For the text-containing cell, return its midpoint in (x, y) coordinate format. 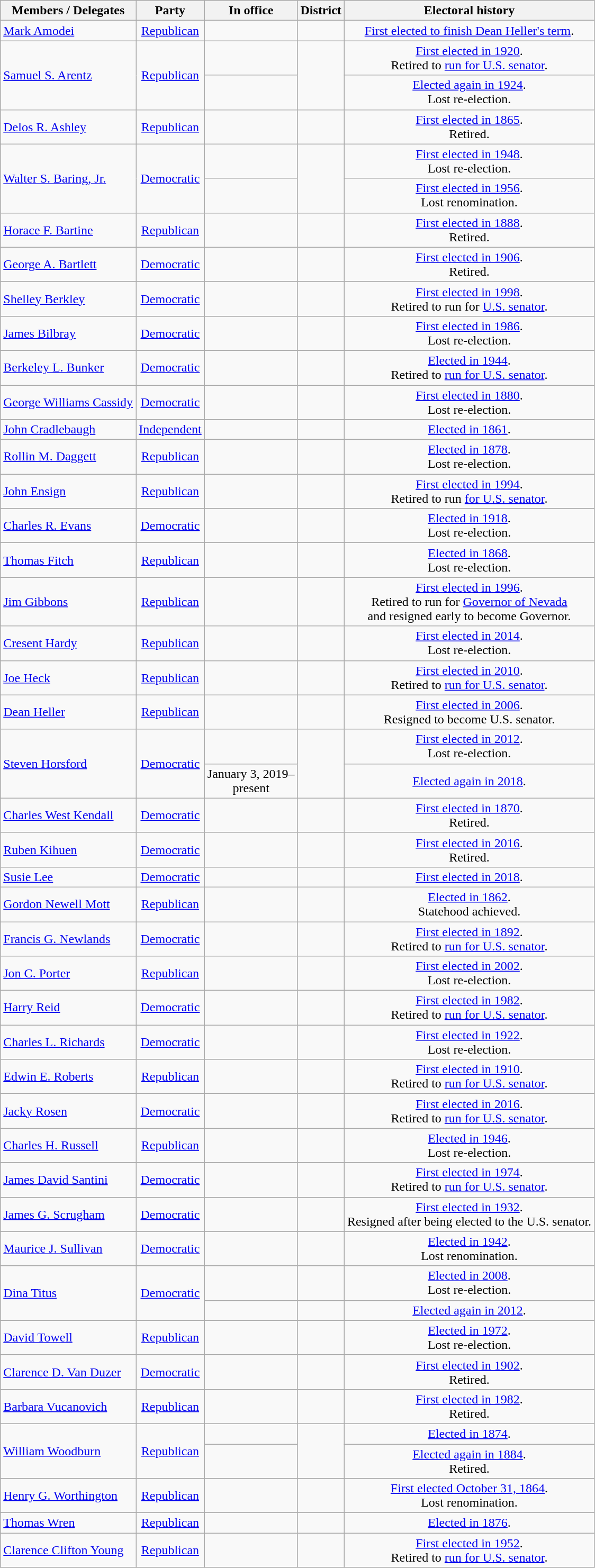
Rollin M. Daggett (68, 457)
First elected in 2016.Retired to run for U.S. senator. (469, 1111)
First elected in 1910.Retired to run for U.S. senator. (469, 1076)
First elected in 1952.Retired to run for U.S. senator. (469, 1551)
Mark Amodei (68, 31)
First elected in 1986.Lost re-election. (469, 333)
Henry G. Worthington (68, 1496)
Elected in 1918.Lost re-election. (469, 526)
Jacky Rosen (68, 1111)
First elected in 1870.Retired. (469, 815)
First elected in 1892. Retired to run for U.S. senator. (469, 939)
Thomas Fitch (68, 560)
First elected in 1974.Retired to run for U.S. senator. (469, 1180)
Francis G. Newlands (68, 939)
George A. Bartlett (68, 265)
William Woodburn (68, 1451)
First elected in 1888.Retired. (469, 230)
Elected again in 1884.Retired. (469, 1461)
Elected in 1972.Lost re-election. (469, 1338)
January 3, 2019–present (251, 781)
First elected October 31, 1864.Lost renomination. (469, 1496)
Ruben Kihuen (68, 850)
Elected in 1862.Statehood achieved. (469, 904)
Joe Heck (68, 677)
Elected in 1868.Lost re-election. (469, 560)
First elected in 1865.Retired. (469, 127)
Independent (170, 430)
First elected in 1998.Retired to run for U.S. senator. (469, 298)
Steven Horsford (68, 764)
Edwin E. Roberts (68, 1076)
Charles West Kendall (68, 815)
George Williams Cassidy (68, 402)
Susie Lee (68, 877)
Elected in 1942.Lost renomination. (469, 1249)
Charles L. Richards (68, 1043)
Jon C. Porter (68, 974)
Dean Heller (68, 712)
David Towell (68, 1338)
First elected in 1948.Lost re-election. (469, 161)
Electoral history (469, 11)
Horace F. Bartine (68, 230)
Thomas Wren (68, 1523)
Barbara Vucanovich (68, 1407)
Delos R. Ashley (68, 127)
Party (170, 11)
Elected in 1874. (469, 1434)
Samuel S. Arentz (68, 75)
Elected again in 2018. (469, 781)
Elected again in 2012. (469, 1310)
Cresent Hardy (68, 643)
District (321, 11)
First elected in 1902.Retired. (469, 1372)
First elected in 2014.Lost re-election. (469, 643)
Charles H. Russell (68, 1145)
First elected in 1956.Lost renomination. (469, 196)
James G. Scrugham (68, 1214)
Clarence Clifton Young (68, 1551)
Berkeley L. Bunker (68, 367)
Elected in 1946.Lost re-election. (469, 1145)
Charles R. Evans (68, 526)
First elected in 2016.Retired. (469, 850)
First elected in 1920.Retired to run for U.S. senator. (469, 58)
Shelley Berkley (68, 298)
First elected in 1932.Resigned after being elected to the U.S. senator. (469, 1214)
Members / Delegates (68, 11)
John Ensign (68, 491)
James David Santini (68, 1180)
Harry Reid (68, 1008)
Clarence D. Van Duzer (68, 1372)
James Bilbray (68, 333)
First elected in 1880.Lost re-election. (469, 402)
Elected again in 1924.Lost re-election. (469, 92)
Gordon Newell Mott (68, 904)
Dina Titus (68, 1293)
First elected in 1982.Retired to run for U.S. senator. (469, 1008)
First elected in 2018. (469, 877)
Elected in 1878.Lost re-election. (469, 457)
First elected in 2002.Lost re-election. (469, 974)
First elected in 1982.Retired. (469, 1407)
In office (251, 11)
First elected in 1906.Retired. (469, 265)
First elected to finish Dean Heller's term. (469, 31)
Walter S. Baring, Jr. (68, 178)
Elected in 1944.Retired to run for U.S. senator. (469, 367)
John Cradlebaugh (68, 430)
First elected in 1994.Retired to run for U.S. senator. (469, 491)
First elected in 2012.Lost re-election. (469, 746)
First elected in 2006.Resigned to become U.S. senator. (469, 712)
Jim Gibbons (68, 602)
Maurice J. Sullivan (68, 1249)
First elected in 1996.Retired to run for Governor of Nevadaand resigned early to become Governor. (469, 602)
First elected in 1922.Lost re-election. (469, 1043)
First elected in 2010.Retired to run for U.S. senator. (469, 677)
Elected in 2008.Lost re-election. (469, 1283)
Elected in 1876. (469, 1523)
Elected in 1861. (469, 430)
